Return the [X, Y] coordinate for the center point of the cell that contains the specified text.  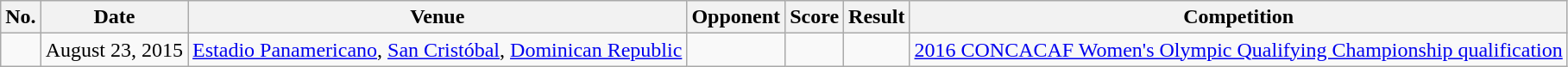
Venue [438, 17]
Score [815, 17]
August 23, 2015 [114, 50]
Competition [1238, 17]
No. [21, 17]
Date [114, 17]
Estadio Panamericano, San Cristóbal, Dominican Republic [438, 50]
Result [877, 17]
Opponent [736, 17]
2016 CONCACAF Women's Olympic Qualifying Championship qualification [1238, 50]
